Search for the cell housing the specified text and yield its (x, y) center coordinate. 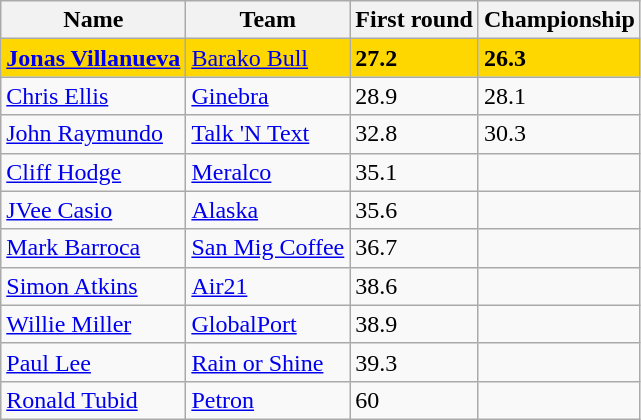
Meralco (268, 172)
Simon Atkins (94, 286)
38.9 (414, 324)
39.3 (414, 362)
GlobalPort (268, 324)
Willie Miller (94, 324)
Paul Lee (94, 362)
35.1 (414, 172)
John Raymundo (94, 134)
Championship (559, 20)
JVee Casio (94, 210)
Talk 'N Text (268, 134)
35.6 (414, 210)
Ginebra (268, 96)
60 (414, 400)
First round (414, 20)
28.1 (559, 96)
Petron (268, 400)
Mark Barroca (94, 248)
Jonas Villanueva (94, 58)
Rain or Shine (268, 362)
32.8 (414, 134)
36.7 (414, 248)
28.9 (414, 96)
26.3 (559, 58)
38.6 (414, 286)
Ronald Tubid (94, 400)
Team (268, 20)
Cliff Hodge (94, 172)
Name (94, 20)
30.3 (559, 134)
Barako Bull (268, 58)
27.2 (414, 58)
San Mig Coffee (268, 248)
Air21 (268, 286)
Alaska (268, 210)
Chris Ellis (94, 96)
